Detect which cell encompasses the target text, then output its [X, Y] center coordinate. 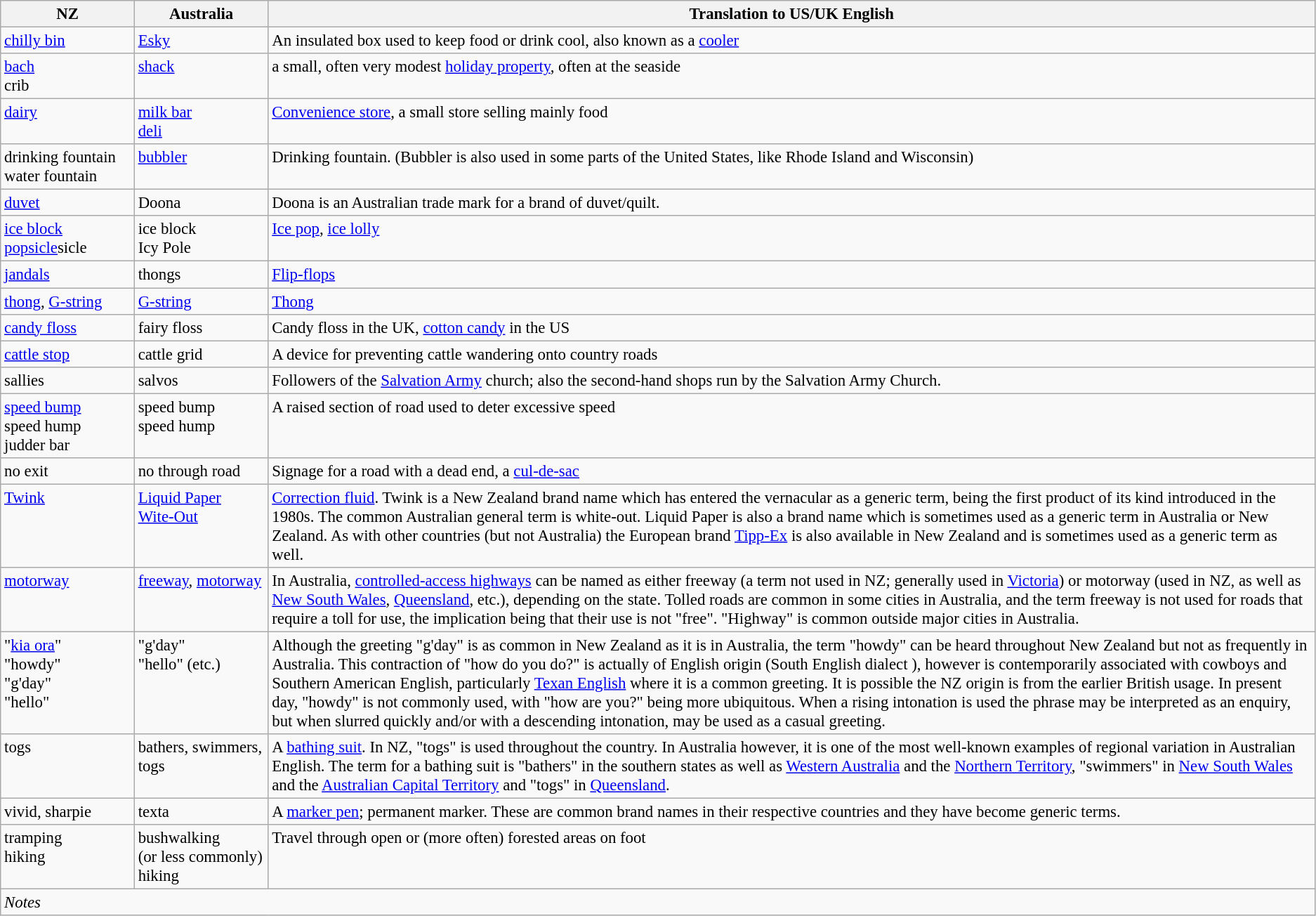
motorway [67, 600]
Flip-flops [792, 275]
shack [201, 76]
A device for preventing cattle wandering onto country roads [792, 354]
Drinking fountain. (Bubbler is also used in some parts of the United States, like Rhode Island and Wisconsin) [792, 167]
fairy floss [201, 327]
freeway, motorway [201, 600]
speed bumpspeed hump [201, 426]
"g'day""hello" (etc.) [201, 683]
Candy floss in the UK, cotton candy in the US [792, 327]
A marker pen; permanent marker. These are common brand names in their respective countries and they have become generic terms. [792, 812]
vivid, sharpie [67, 812]
candy floss [67, 327]
bachcrib [67, 76]
thongs [201, 275]
NZ [67, 14]
bathers, swimmers, togs [201, 766]
Convenience store, a small store selling mainly food [792, 122]
milk bardeli [201, 122]
Thong [792, 301]
Signage for a road with a dead end, a cul-de-sac [792, 471]
no through road [201, 471]
Twink [67, 525]
Ice pop, ice lolly [792, 239]
Doona [201, 203]
Translation to US/UK English [792, 14]
A raised section of road used to deter excessive speed [792, 426]
duvet [67, 203]
Travel through open or (more often) forested areas on foot [792, 857]
speed bumpspeed humpjudder bar [67, 426]
"kia ora""howdy""g'day""hello" [67, 683]
Doona is an Australian trade mark for a brand of duvet/quilt. [792, 203]
chilly bin [67, 41]
thong, G-string [67, 301]
G-string [201, 301]
drinking fountainwater fountain [67, 167]
Followers of the Salvation Army church; also the second-hand shops run by the Salvation Army Church. [792, 380]
salvos [201, 380]
bubbler [201, 167]
Liquid PaperWite-Out [201, 525]
a small, often very modest holiday property, often at the seaside [792, 76]
texta [201, 812]
cattle stop [67, 354]
no exit [67, 471]
An insulated box used to keep food or drink cool, also known as a cooler [792, 41]
bushwalking (or less commonly) hiking [201, 857]
togs [67, 766]
Australia [201, 14]
Notes [658, 903]
ice blockIcy Pole [201, 239]
sallies [67, 380]
tramping hiking [67, 857]
jandals [67, 275]
dairy [67, 122]
ice blockpopsiclesicle [67, 239]
cattle grid [201, 354]
Esky [201, 41]
